Return the (x, y) coordinate for the center point of the cell that contains the specified text.  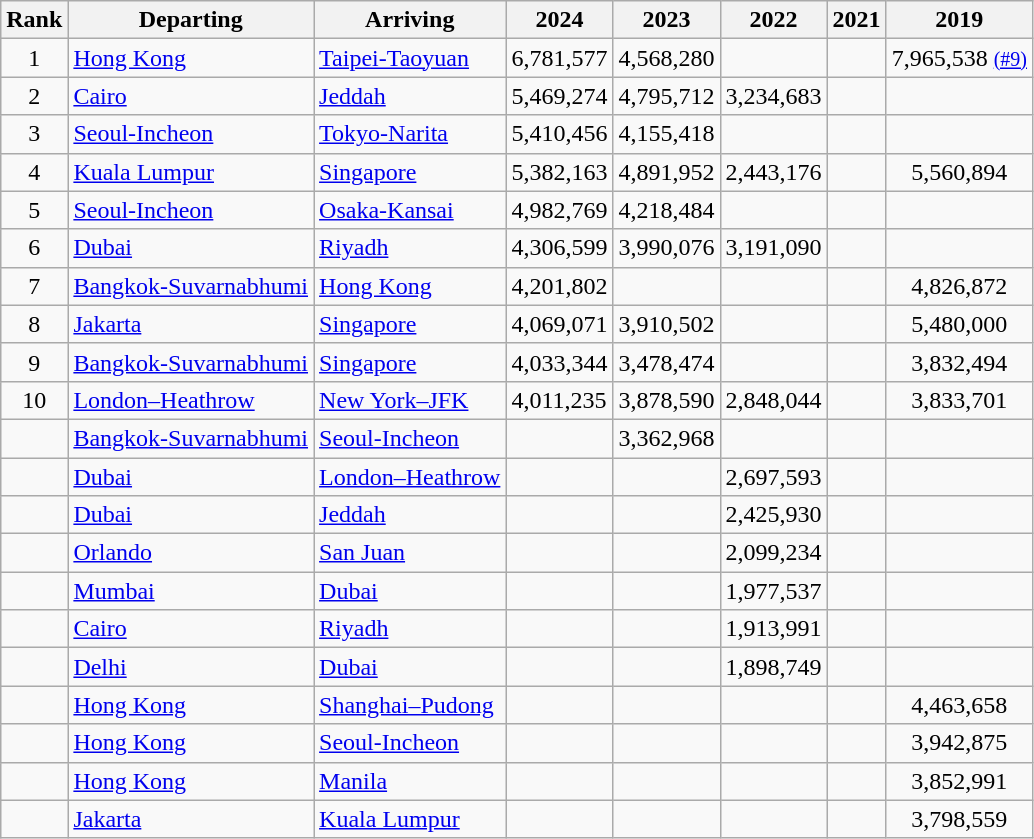
Mumbai (191, 591)
Tokyo-Narita (410, 134)
1 (34, 58)
3,833,701 (959, 400)
5,480,000 (959, 324)
8 (34, 324)
1,898,749 (774, 667)
4,011,235 (560, 400)
San Juan (410, 553)
4,306,599 (560, 248)
Taipei-Taoyuan (410, 58)
4,568,280 (666, 58)
Delhi (191, 667)
Orlando (191, 553)
1,913,991 (774, 629)
Osaka-Kansai (410, 210)
2021 (856, 20)
2,848,044 (774, 400)
5,469,274 (560, 96)
3,878,590 (666, 400)
2023 (666, 20)
9 (34, 362)
5 (34, 210)
2,425,930 (774, 515)
Arriving (410, 20)
1,977,537 (774, 591)
2,697,593 (774, 477)
4,155,418 (666, 134)
3,990,076 (666, 248)
2 (34, 96)
4,201,802 (560, 286)
5,382,163 (560, 172)
2024 (560, 20)
4,033,344 (560, 362)
3,362,968 (666, 438)
3,832,494 (959, 362)
3,798,559 (959, 819)
5,410,456 (560, 134)
3,478,474 (666, 362)
10 (34, 400)
4,982,769 (560, 210)
7,965,538 (#9) (959, 58)
4 (34, 172)
2019 (959, 20)
4,891,952 (666, 172)
7 (34, 286)
New York–JFK (410, 400)
3,191,090 (774, 248)
4,463,658 (959, 705)
2022 (774, 20)
6,781,577 (560, 58)
Shanghai–Pudong (410, 705)
4,218,484 (666, 210)
Departing (191, 20)
Rank (34, 20)
4,069,071 (560, 324)
4,826,872 (959, 286)
2,099,234 (774, 553)
6 (34, 248)
4,795,712 (666, 96)
3,234,683 (774, 96)
3,910,502 (666, 324)
5,560,894 (959, 172)
Manila (410, 781)
3 (34, 134)
2,443,176 (774, 172)
3,942,875 (959, 743)
3,852,991 (959, 781)
